For the text-containing cell, return its midpoint in [x, y] coordinate format. 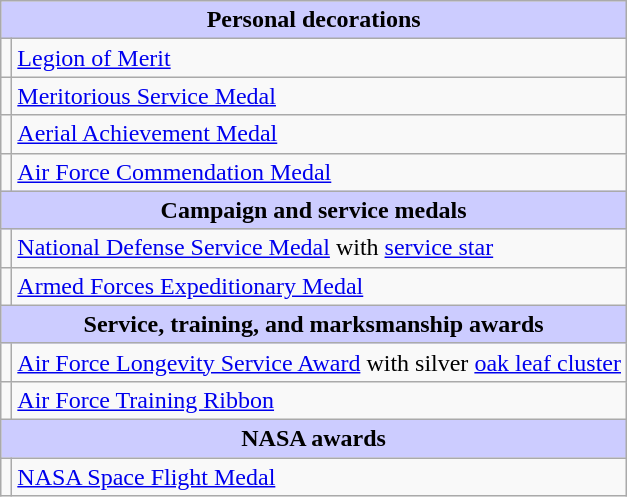
Armed Forces Expeditionary Medal [320, 286]
Air Force Longevity Service Award with silver oak leaf cluster [320, 362]
Air Force Commendation Medal [320, 172]
Campaign and service medals [314, 210]
NASA awards [314, 438]
Aerial Achievement Medal [320, 134]
NASA Space Flight Medal [320, 477]
Personal decorations [314, 20]
Air Force Training Ribbon [320, 400]
Legion of Merit [320, 58]
Service, training, and marksmanship awards [314, 324]
Meritorious Service Medal [320, 96]
National Defense Service Medal with service star [320, 248]
